Return [x, y] of the center of cell containing provided text 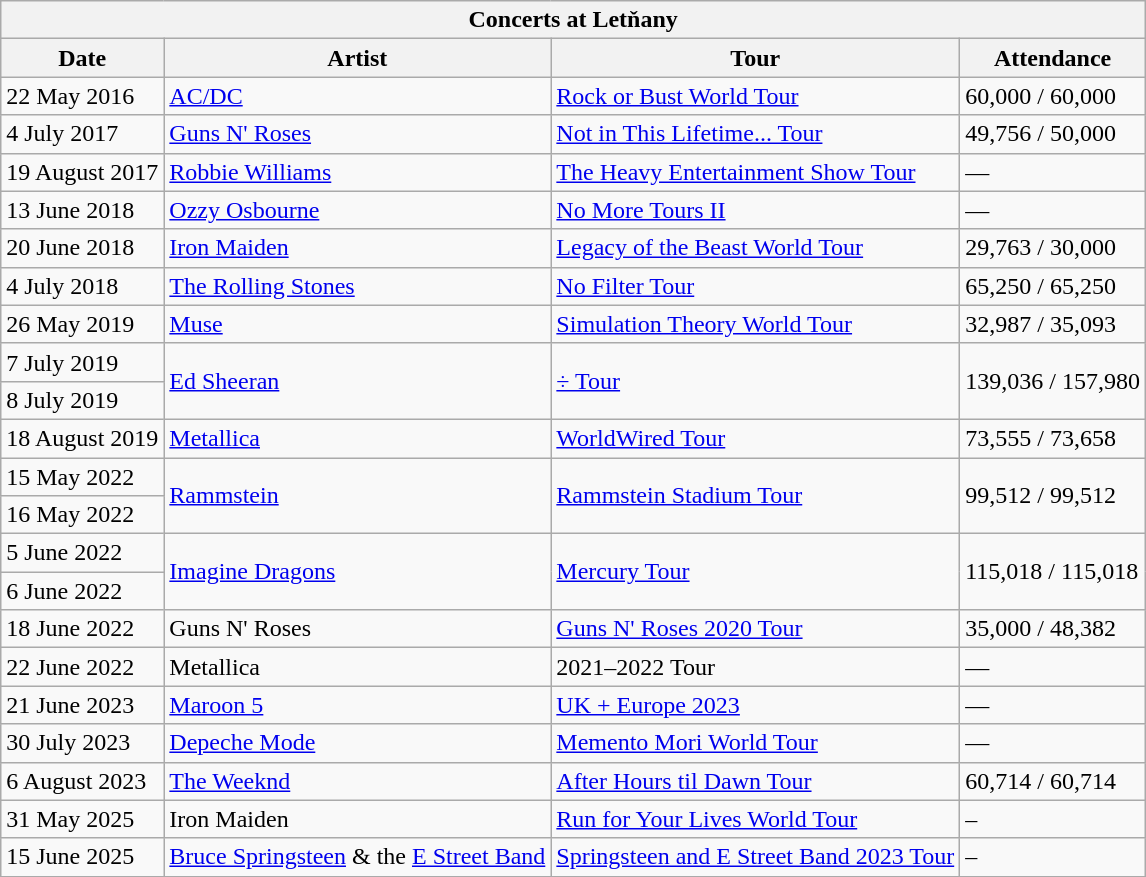
6 June 2022 [82, 591]
139,036 / 157,980 [1053, 381]
Ed Sheeran [358, 381]
No More Tours II [756, 210]
6 August 2023 [82, 781]
15 June 2025 [82, 857]
Artist [358, 58]
4 July 2017 [82, 134]
20 June 2018 [82, 248]
Ozzy Osbourne [358, 210]
UK + Europe 2023 [756, 705]
AC/DC [358, 96]
22 May 2016 [82, 96]
The Rolling Stones [358, 286]
60,000 / 60,000 [1053, 96]
30 July 2023 [82, 743]
115,018 / 115,018 [1053, 572]
The Heavy Entertainment Show Tour [756, 172]
The Weeknd [358, 781]
Memento Mori World Tour [756, 743]
18 August 2019 [82, 438]
No Filter Tour [756, 286]
Simulation Theory World Tour [756, 324]
Date [82, 58]
Muse [358, 324]
Rock or Bust World Tour [756, 96]
Maroon 5 [358, 705]
31 May 2025 [82, 819]
Attendance [1053, 58]
Not in This Lifetime... Tour [756, 134]
Mercury Tour [756, 572]
Robbie Williams [358, 172]
Legacy of the Beast World Tour [756, 248]
8 July 2019 [82, 400]
Springsteen and E Street Band 2023 Tour [756, 857]
Rammstein [358, 496]
26 May 2019 [82, 324]
After Hours til Dawn Tour [756, 781]
73,555 / 73,658 [1053, 438]
22 June 2022 [82, 667]
49,756 / 50,000 [1053, 134]
29,763 / 30,000 [1053, 248]
Bruce Springsteen & the E Street Band [358, 857]
Rammstein Stadium Tour [756, 496]
60,714 / 60,714 [1053, 781]
4 July 2018 [82, 286]
13 June 2018 [82, 210]
35,000 / 48,382 [1053, 629]
Run for Your Lives World Tour [756, 819]
Concerts at Letňany [574, 20]
99,512 / 99,512 [1053, 496]
19 August 2017 [82, 172]
Imagine Dragons [358, 572]
15 May 2022 [82, 477]
WorldWired Tour [756, 438]
7 July 2019 [82, 362]
18 June 2022 [82, 629]
32,987 / 35,093 [1053, 324]
16 May 2022 [82, 515]
5 June 2022 [82, 553]
÷ Tour [756, 381]
65,250 / 65,250 [1053, 286]
21 June 2023 [82, 705]
Depeche Mode [358, 743]
Tour [756, 58]
Guns N' Roses 2020 Tour [756, 629]
2021–2022 Tour [756, 667]
